Extract the (X, Y) coordinate from the center of the cell holding the provided text.  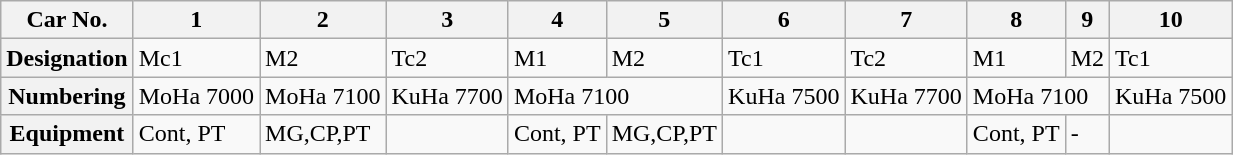
Car No. (67, 20)
Numbering (67, 96)
9 (1087, 20)
MoHa 7000 (196, 96)
8 (1016, 20)
2 (323, 20)
3 (447, 20)
5 (664, 20)
1 (196, 20)
Mc1 (196, 58)
Equipment (67, 134)
Designation (67, 58)
6 (784, 20)
4 (557, 20)
- (1087, 134)
7 (906, 20)
10 (1171, 20)
